Search for the cell housing the specified text and yield its [X, Y] center coordinate. 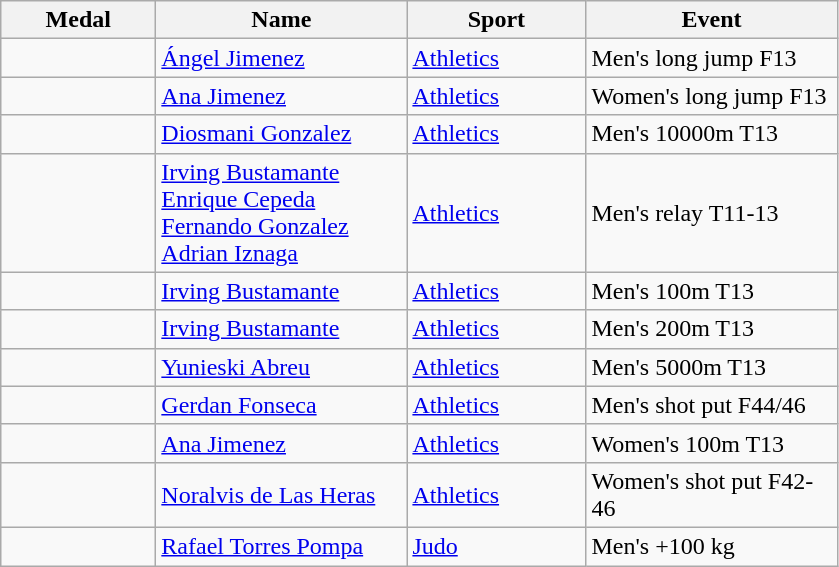
Gerdan Fonseca [282, 405]
Ángel Jimenez [282, 58]
Men's 5000m T13 [712, 367]
Men's relay T11-13 [712, 212]
Rafael Torres Pompa [282, 546]
Women's long jump F13 [712, 96]
Women's 100m T13 [712, 443]
Men's long jump F13 [712, 58]
Yunieski Abreu [282, 367]
Judo [496, 546]
Noralvis de Las Heras [282, 494]
Medal [78, 20]
Men's +100 kg [712, 546]
Women's shot put F42-46 [712, 494]
Irving Bustamante Enrique Cepeda Fernando Gonzalez Adrian Iznaga [282, 212]
Men's shot put F44/46 [712, 405]
Event [712, 20]
Men's 10000m T13 [712, 134]
Diosmani Gonzalez [282, 134]
Men's 100m T13 [712, 291]
Name [282, 20]
Sport [496, 20]
Men's 200m T13 [712, 329]
